Pinpoint the cell where the given text exists, returning its [x, y] midpoint coordinate. 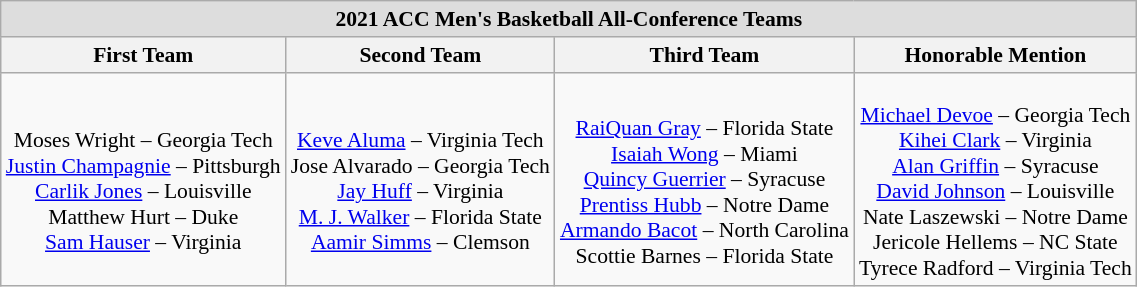
Moses Wright – Georgia Tech Justin Champagnie – Pittsburgh Carlik Jones – Louisville Matthew Hurt – Duke Sam Hauser – Virginia [144, 179]
Third Team [704, 55]
Second Team [420, 55]
Keve Aluma – Virginia Tech Jose Alvarado – Georgia Tech Jay Huff – Virginia M. J. Walker – Florida State Aamir Simms – Clemson [420, 179]
First Team [144, 55]
2021 ACC Men's Basketball All-Conference Teams [569, 19]
Honorable Mention [996, 55]
